Search for the cell housing the specified text and yield its (x, y) center coordinate. 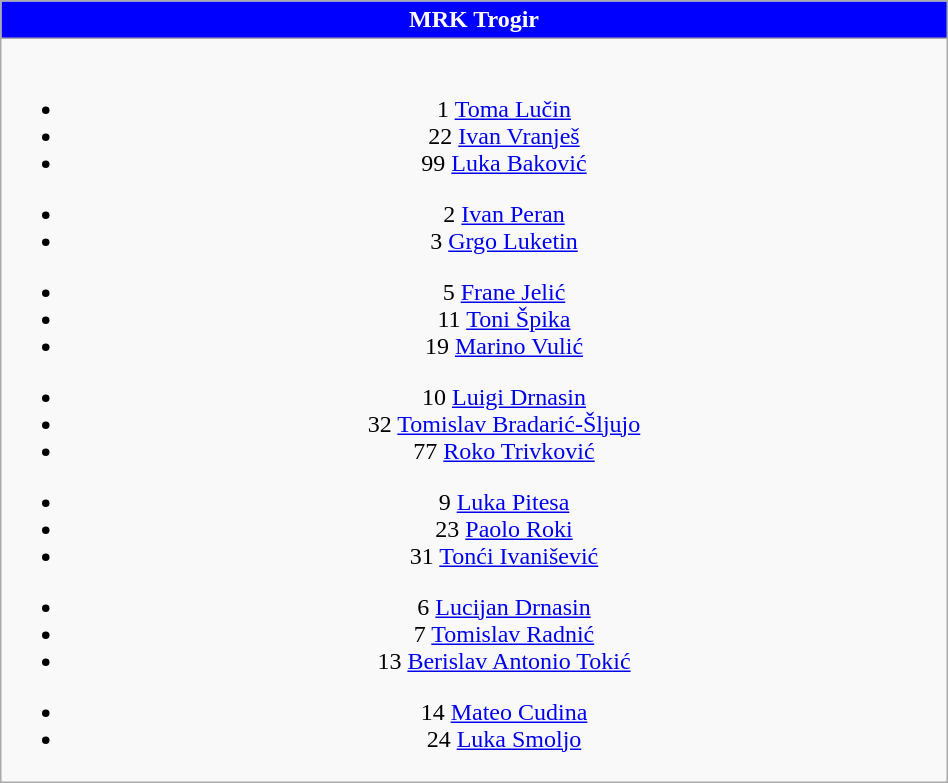
MRK Trogir (474, 20)
